Search for the cell housing the specified text and yield its (x, y) center coordinate. 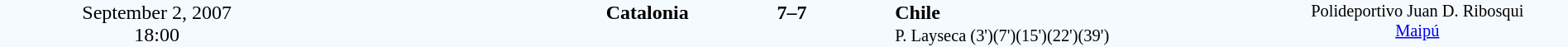
7–7 (791, 12)
Catalonia (501, 12)
Chile (1082, 12)
P. Layseca (3')(7')(15')(22')(39') (1082, 36)
September 2, 200718:00 (157, 23)
Polideportivo Juan D. RibosquiMaipú (1417, 23)
